Return (x, y) of the center of cell containing provided text 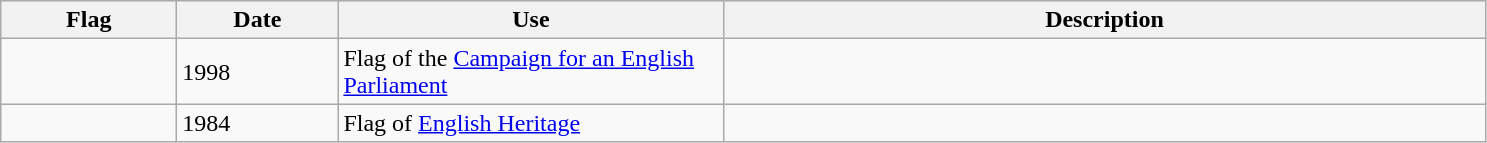
1984 (258, 123)
Flag of the Campaign for an English Parliament (531, 72)
Date (258, 20)
Use (531, 20)
Flag (89, 20)
1998 (258, 72)
Flag of English Heritage (531, 123)
Description (1104, 20)
